Capture the cell that displays the provided text and extract its (x, y) central coordinate. 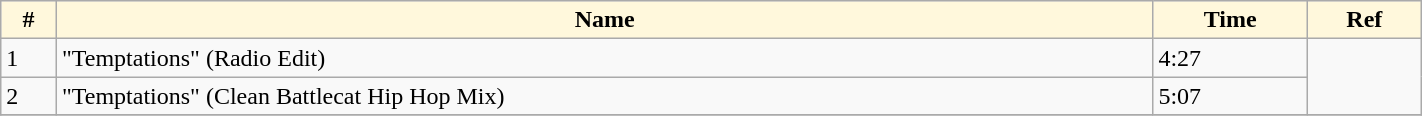
5:07 (1230, 96)
4:27 (1230, 58)
Time (1230, 20)
1 (29, 58)
2 (29, 96)
"Temptations" (Radio Edit) (604, 58)
Name (604, 20)
Ref (1364, 20)
"Temptations" (Clean Battlecat Hip Hop Mix) (604, 96)
# (29, 20)
